Determine the (x, y) coordinate at the center of the cell enclosing the given text.  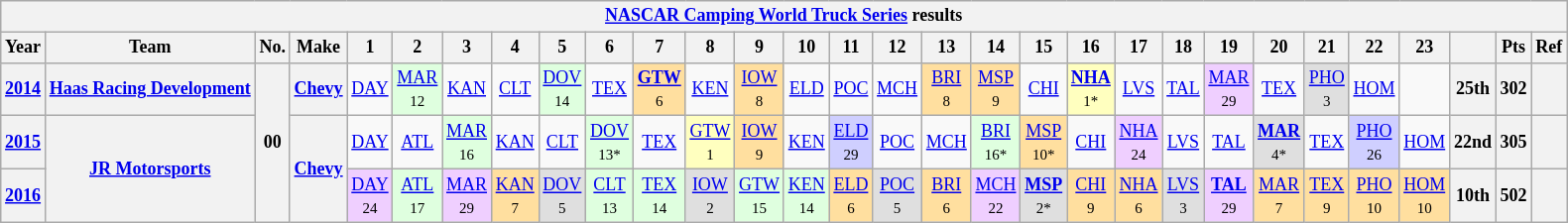
PHO10 (1375, 195)
DOV5 (562, 195)
MSP10* (1043, 143)
2 (418, 48)
BRI16* (996, 143)
BRI6 (946, 195)
16 (1091, 48)
25th (1474, 89)
NASCAR Camping World Truck Series results (784, 16)
MAR16 (467, 143)
KAN7 (515, 195)
305 (1513, 143)
9 (760, 48)
5 (562, 48)
MCH22 (996, 195)
PHO26 (1375, 143)
Year (24, 48)
ELD29 (851, 143)
LVS3 (1183, 195)
21 (1327, 48)
20 (1279, 48)
DOV14 (562, 89)
1 (370, 48)
MAR4* (1279, 143)
GTW1 (710, 143)
TEX14 (659, 195)
11 (851, 48)
Haas Racing Development (150, 89)
IOW8 (760, 89)
NHA1* (1091, 89)
22nd (1474, 143)
12 (898, 48)
302 (1513, 89)
15 (1043, 48)
ELD (806, 89)
2015 (24, 143)
4 (515, 48)
3 (467, 48)
No. (272, 48)
8 (710, 48)
502 (1513, 195)
GTW6 (659, 89)
TEX9 (1327, 195)
ATL (418, 143)
17 (1139, 48)
JR Motorsports (150, 168)
MAR7 (1279, 195)
CLT13 (610, 195)
22 (1375, 48)
CHI9 (1091, 195)
IOW9 (760, 143)
00 (272, 143)
DAY24 (370, 195)
Make (318, 48)
KEN14 (806, 195)
Pts (1513, 48)
MAR12 (418, 89)
IOW2 (710, 195)
18 (1183, 48)
ATL17 (418, 195)
2014 (24, 89)
6 (610, 48)
POC5 (898, 195)
Ref (1549, 48)
NHA6 (1139, 195)
BRI8 (946, 89)
TAL29 (1229, 195)
2016 (24, 195)
PHO3 (1327, 89)
23 (1424, 48)
MSP9 (996, 89)
NHA24 (1139, 143)
DOV13* (610, 143)
7 (659, 48)
19 (1229, 48)
14 (996, 48)
13 (946, 48)
HOM10 (1424, 195)
10th (1474, 195)
MSP2* (1043, 195)
Team (150, 48)
ELD6 (851, 195)
GTW15 (760, 195)
10 (806, 48)
